Scan for the cell matching the given text and deliver its [X, Y] coordinate at center. 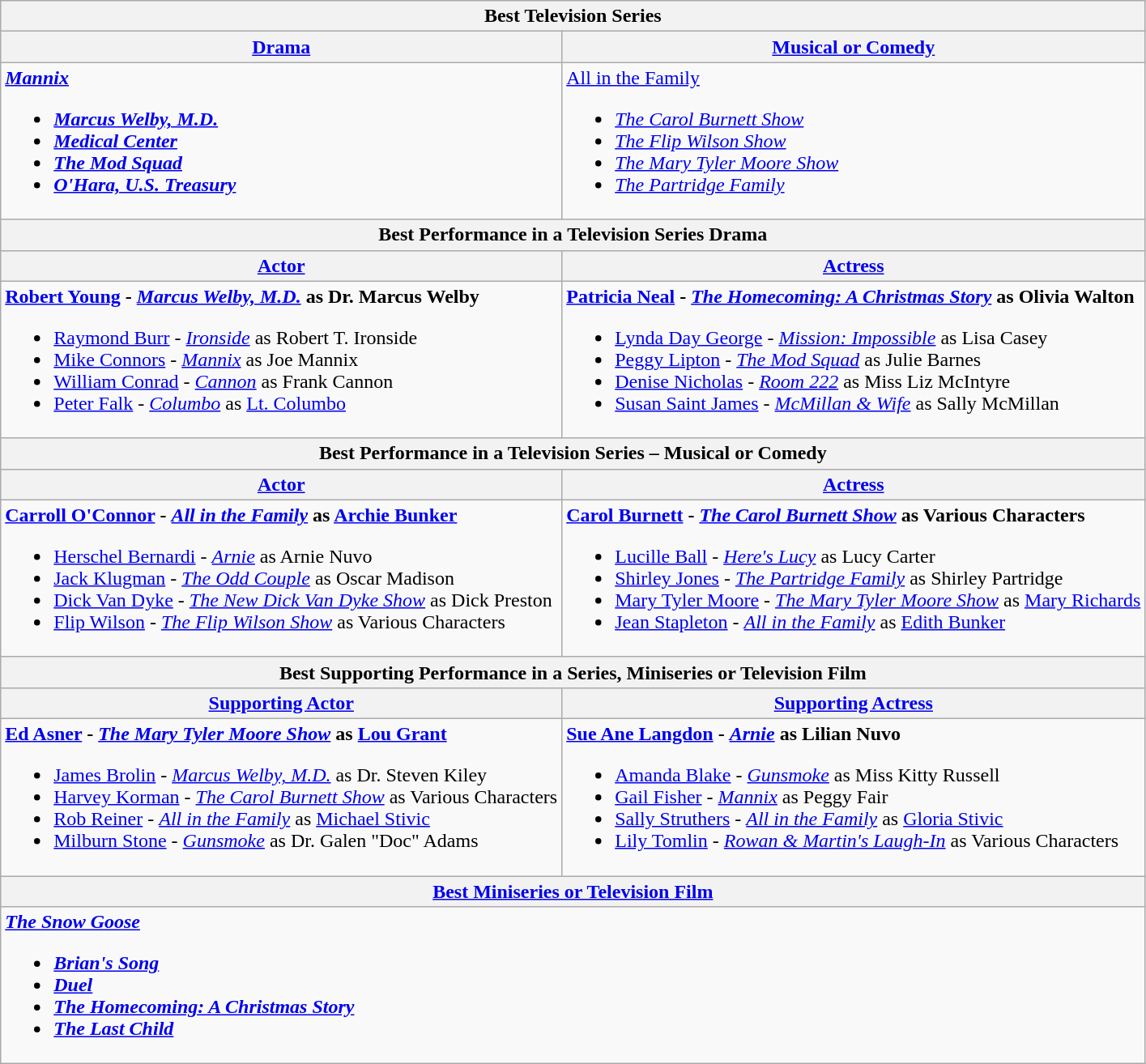
All in the FamilyThe Carol Burnett ShowThe Flip Wilson ShowThe Mary Tyler Moore ShowThe Partridge Family [854, 141]
The Snow GooseBrian's SongDuelThe Homecoming: A Christmas StoryThe Last Child [573, 985]
Best Miniseries or Television Film [573, 892]
Best Performance in a Television Series Drama [573, 235]
Supporting Actor [282, 703]
Best Television Series [573, 16]
Drama [282, 47]
Best Performance in a Television Series – Musical or Comedy [573, 453]
Best Supporting Performance in a Series, Miniseries or Television Film [573, 672]
Musical or Comedy [854, 47]
MannixMarcus Welby, M.D.Medical CenterThe Mod SquadO'Hara, U.S. Treasury [282, 141]
Supporting Actress [854, 703]
